Pinpoint the cell where the given text exists, returning its (X, Y) midpoint coordinate. 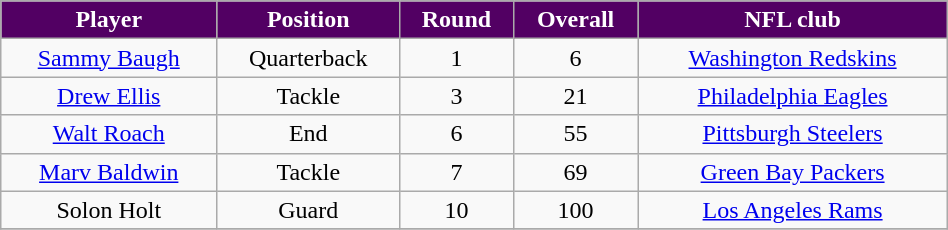
Philadelphia Eagles (792, 96)
Guard (308, 210)
10 (457, 210)
Walt Roach (109, 134)
100 (576, 210)
Pittsburgh Steelers (792, 134)
Solon Holt (109, 210)
Sammy Baugh (109, 58)
55 (576, 134)
7 (457, 172)
Los Angeles Rams (792, 210)
Quarterback (308, 58)
69 (576, 172)
End (308, 134)
3 (457, 96)
Round (457, 20)
Drew Ellis (109, 96)
Marv Baldwin (109, 172)
Washington Redskins (792, 58)
1 (457, 58)
Player (109, 20)
21 (576, 96)
Green Bay Packers (792, 172)
Overall (576, 20)
NFL club (792, 20)
Position (308, 20)
